Extract the (X, Y) coordinate from the center of the cell holding the provided text.  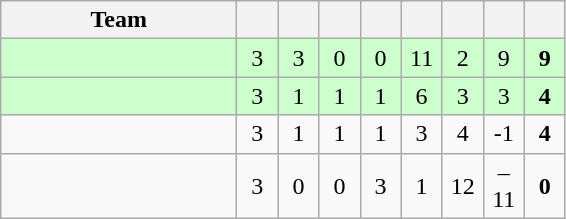
6 (422, 96)
-1 (504, 134)
2 (462, 58)
Team (119, 20)
11 (422, 58)
–11 (504, 186)
12 (462, 186)
